Output the [X, Y] coordinate of the center of the cell containing the given text.  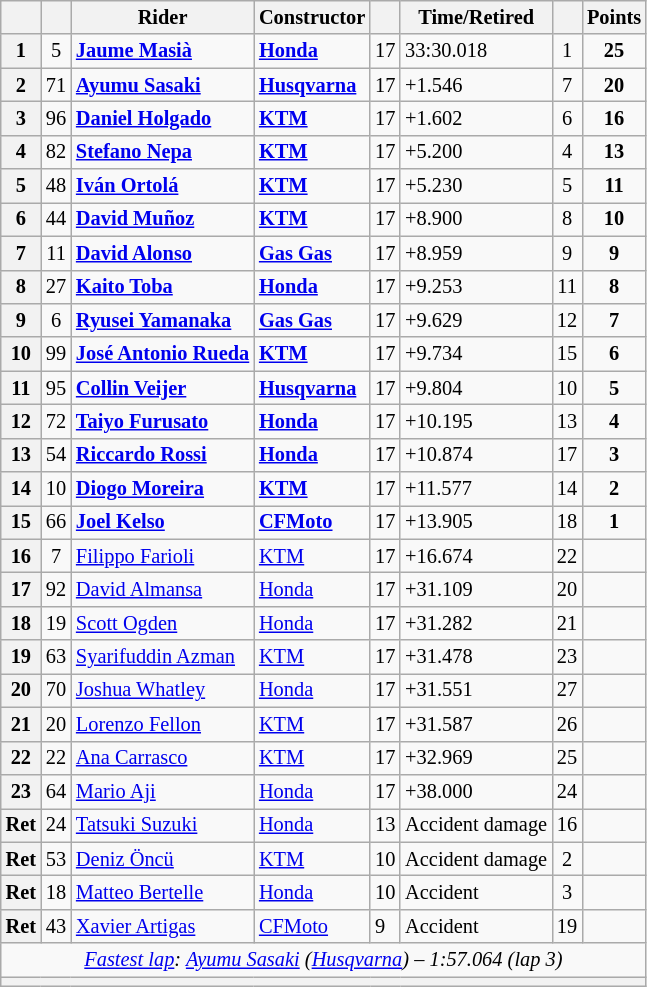
95 [56, 388]
+10.874 [476, 455]
Jaume Masià [162, 51]
82 [56, 152]
Syarifuddin Azman [162, 657]
+5.230 [476, 186]
+32.969 [476, 758]
Scott Ogden [162, 623]
Matteo Bertelle [162, 892]
Deniz Öncü [162, 859]
+16.674 [476, 556]
43 [56, 926]
96 [56, 118]
44 [56, 219]
José Antonio Rueda [162, 354]
Tatsuki Suzuki [162, 825]
Ayumu Sasaki [162, 85]
Kaito Toba [162, 287]
Joel Kelso [162, 522]
Diogo Moreira [162, 489]
+5.200 [476, 152]
+31.109 [476, 589]
71 [56, 85]
92 [56, 589]
+31.478 [476, 657]
+8.900 [476, 219]
26 [567, 724]
+10.195 [476, 421]
63 [56, 657]
53 [56, 859]
Riccardo Rossi [162, 455]
Time/Retired [476, 17]
Daniel Holgado [162, 118]
Lorenzo Fellon [162, 724]
+31.587 [476, 724]
+31.551 [476, 690]
64 [56, 791]
+8.959 [476, 253]
Filippo Farioli [162, 556]
Joshua Whatley [162, 690]
33:30.018 [476, 51]
David Alonso [162, 253]
+1.546 [476, 85]
Points [614, 17]
Stefano Nepa [162, 152]
72 [56, 421]
+9.629 [476, 320]
Xavier Artigas [162, 926]
David Muñoz [162, 219]
66 [56, 522]
Mario Aji [162, 791]
+9.734 [476, 354]
+1.602 [476, 118]
Constructor [312, 17]
48 [56, 186]
Collin Veijer [162, 388]
+11.577 [476, 489]
+9.253 [476, 287]
+9.804 [476, 388]
70 [56, 690]
Ryusei Yamanaka [162, 320]
+38.000 [476, 791]
Fastest lap: Ayumu Sasaki (Husqvarna) – 1:57.064 (lap 3) [324, 960]
Rider [162, 17]
David Almansa [162, 589]
Iván Ortolá [162, 186]
+31.282 [476, 623]
54 [56, 455]
99 [56, 354]
Taiyo Furusato [162, 421]
+13.905 [476, 522]
Ana Carrasco [162, 758]
